For the text-containing cell, return its midpoint in (X, Y) coordinate format. 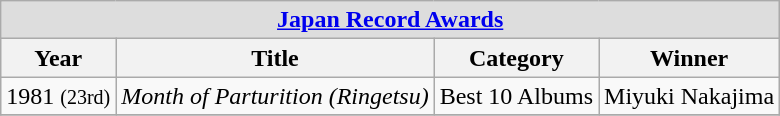
Year (58, 58)
Category (516, 58)
Best 10 Albums (516, 96)
Winner (690, 58)
Japan Record Awards (390, 20)
Miyuki Nakajima (690, 96)
1981 (23rd) (58, 96)
Month of Parturition (Ringetsu) (275, 96)
Title (275, 58)
